Capture the cell that displays the provided text and extract its (x, y) central coordinate. 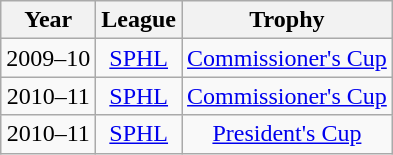
League (139, 20)
Trophy (288, 20)
2009–10 (48, 58)
President's Cup (288, 134)
Year (48, 20)
